Identify which cell holds the provided text, then report its [X, Y] central coordinate. 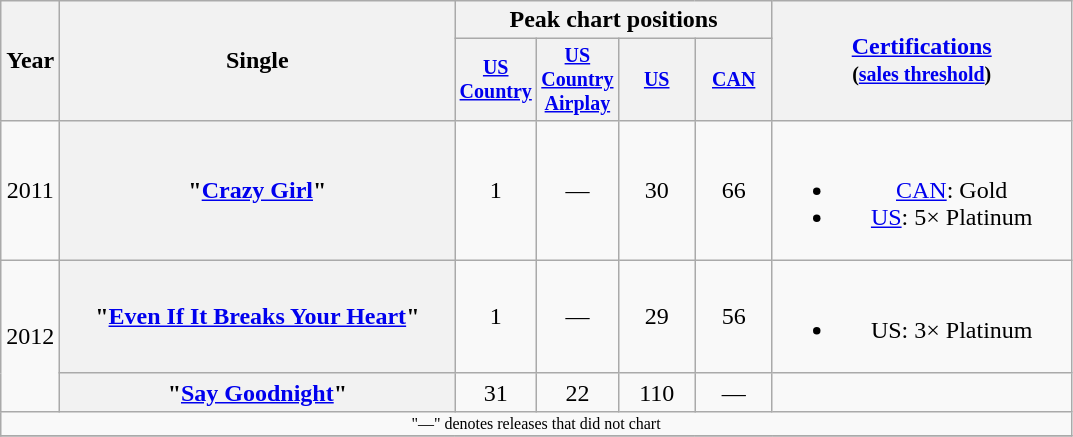
"Say Goodnight" [258, 392]
29 [656, 316]
US: 3× Platinum [922, 316]
CAN: GoldUS: 5× Platinum [922, 190]
2012 [30, 336]
US [656, 80]
CAN [734, 80]
"Crazy Girl" [258, 190]
2011 [30, 190]
Single [258, 61]
22 [578, 392]
"Even If It Breaks Your Heart" [258, 316]
US Country [496, 80]
56 [734, 316]
US Country Airplay [578, 80]
110 [656, 392]
30 [656, 190]
31 [496, 392]
Certifications(sales threshold) [922, 61]
66 [734, 190]
Peak chart positions [614, 20]
Year [30, 61]
"—" denotes releases that did not chart [536, 423]
